Find where the given text appears and provide that cell's center as (X, Y) coordinate. 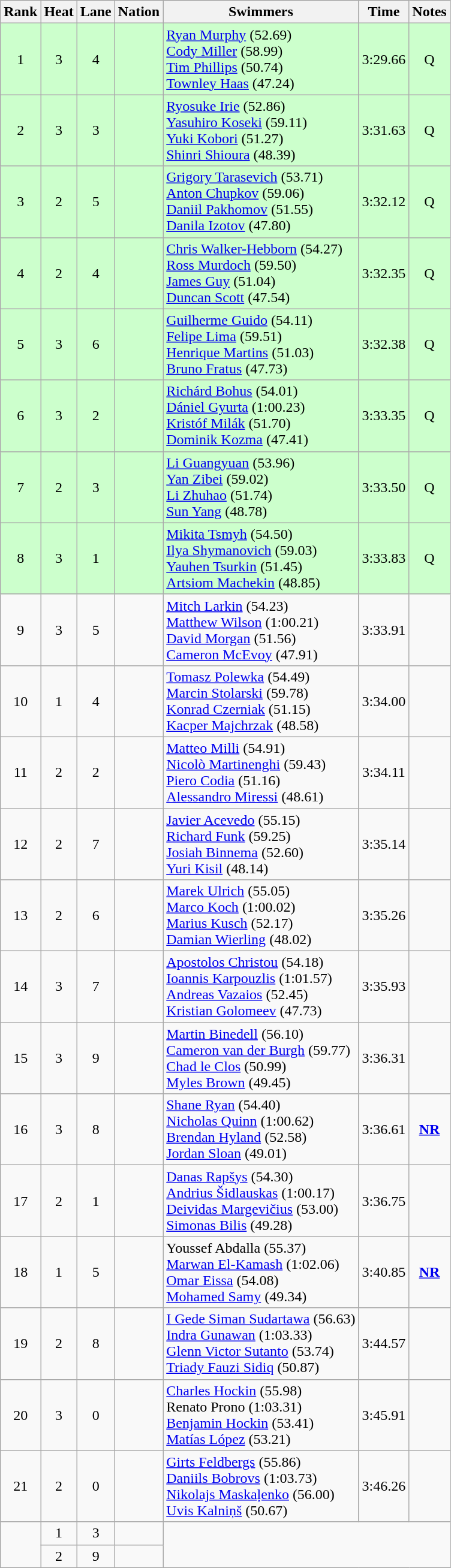
Chris Walker-Hebborn (54.27)Ross Murdoch (59.50)James Guy (51.04)Duncan Scott (47.54) (261, 273)
3:32.12 (384, 201)
3:44.57 (384, 1344)
Tomasz Polewka (54.49)Marcin Stolarski (59.78)Konrad Czerniak (51.15)Kacper Majchrzak (48.58) (261, 701)
Matteo Milli (54.91)Nicolò Martinenghi (59.43)Piero Codia (51.16)Alessandro Miressi (48.61) (261, 772)
3:45.91 (384, 1415)
14 (20, 987)
3:34.00 (384, 701)
Shane Ryan (54.40)Nicholas Quinn (1:00.62)Brendan Hyland (52.58)Jordan Sloan (49.01) (261, 1129)
3:46.26 (384, 1486)
3:29.66 (384, 59)
3:31.63 (384, 131)
Charles Hockin (55.98)Renato Prono (1:03.31)Benjamin Hockin (53.41)Matías López (53.21) (261, 1415)
Marek Ulrich (55.05)Marco Koch (1:00.02)Marius Kusch (52.17)Damian Wierling (48.02) (261, 916)
Notes (429, 12)
12 (20, 844)
16 (20, 1129)
Rank (20, 12)
3:32.35 (384, 273)
10 (20, 701)
19 (20, 1344)
Lane (96, 12)
Li Guangyuan (53.96)Yan Zibei (59.02)Li Zhuhao (51.74)Sun Yang (48.78) (261, 487)
3:33.83 (384, 559)
18 (20, 1272)
3:33.50 (384, 487)
I Gede Siman Sudartawa (56.63)Indra Gunawan (1:03.33)Glenn Victor Sutanto (53.74)Triady Fauzi Sidiq (50.87) (261, 1344)
20 (20, 1415)
Apostolos Christou (54.18)Ioannis Karpouzlis (1:01.57)Andreas Vazaios (52.45)Kristian Golomeev (47.73) (261, 987)
Danas Rapšys (54.30)Andrius Šidlauskas (1:00.17)Deividas Margevičius (53.00)Simonas Bilis (49.28) (261, 1201)
Ryosuke Irie (52.86)Yasuhiro Koseki (59.11)Yuki Kobori (51.27)Shinri Shioura (48.39) (261, 131)
3:33.91 (384, 629)
11 (20, 772)
Youssef Abdalla (55.37)Marwan El-Kamash (1:02.06)Omar Eissa (54.08)Mohamed Samy (49.34) (261, 1272)
3:36.61 (384, 1129)
3:36.75 (384, 1201)
15 (20, 1059)
3:35.93 (384, 987)
Guilherme Guido (54.11)Felipe Lima (59.51)Henrique Martins (51.03)Bruno Fratus (47.73) (261, 344)
3:33.35 (384, 416)
17 (20, 1201)
Mikita Tsmyh (54.50)Ilya Shymanovich (59.03)Yauhen Tsurkin (51.45)Artsiom Machekin (48.85) (261, 559)
Girts Feldbergs (55.86)Daniils Bobrovs (1:03.73)Nikolajs Maskaļenko (56.00)Uvis Kalniņš (50.67) (261, 1486)
3:35.14 (384, 844)
13 (20, 916)
Swimmers (261, 12)
Grigory Tarasevich (53.71)Anton Chupkov (59.06)Daniil Pakhomov (51.55)Danila Izotov (47.80) (261, 201)
3:32.38 (384, 344)
Time (384, 12)
3:40.85 (384, 1272)
Heat (59, 12)
21 (20, 1486)
Mitch Larkin (54.23)Matthew Wilson (1:00.21)David Morgan (51.56)Cameron McEvoy (47.91) (261, 629)
Richárd Bohus (54.01)Dániel Gyurta (1:00.23)Kristóf Milák (51.70)Dominik Kozma (47.41) (261, 416)
Ryan Murphy (52.69)Cody Miller (58.99)Tim Phillips (50.74)Townley Haas (47.24) (261, 59)
Javier Acevedo (55.15)Richard Funk (59.25)Josiah Binnema (52.60)Yuri Kisil (48.14) (261, 844)
3:35.26 (384, 916)
Martin Binedell (56.10)Cameron van der Burgh (59.77)Chad le Clos (50.99)Myles Brown (49.45) (261, 1059)
3:36.31 (384, 1059)
3:34.11 (384, 772)
Nation (139, 12)
